Capture the cell that displays the provided text and extract its (X, Y) central coordinate. 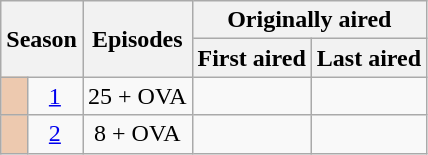
25 + OVA (137, 96)
Originally aired (310, 20)
Season (42, 39)
2 (54, 134)
8 + OVA (137, 134)
Last aired (368, 58)
Episodes (137, 39)
1 (54, 96)
First aired (252, 58)
